Extract the (X, Y) coordinate from the center of the cell holding the provided text.  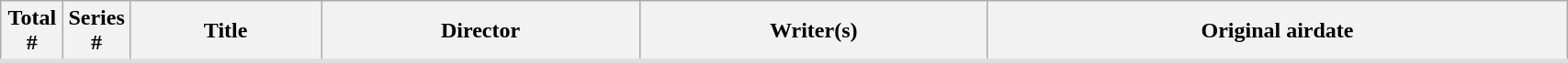
Original airdate (1277, 31)
Total# (32, 31)
Director (480, 31)
Writer(s) (814, 31)
Series# (96, 31)
Title (226, 31)
